Scan for the cell matching the given text and deliver its (x, y) coordinate at center. 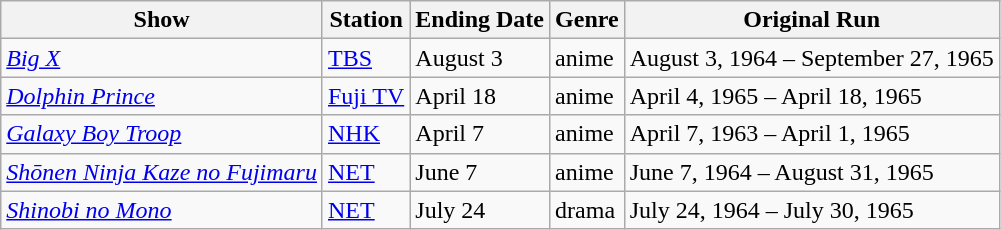
Dolphin Prince (162, 96)
Show (162, 20)
July 24 (480, 210)
April 7 (480, 134)
Original Run (812, 20)
TBS (366, 58)
Big X (162, 58)
Ending Date (480, 20)
June 7 (480, 172)
April 4, 1965 – April 18, 1965 (812, 96)
Fuji TV (366, 96)
drama (588, 210)
NHK (366, 134)
August 3, 1964 – September 27, 1965 (812, 58)
Shinobi no Mono (162, 210)
July 24, 1964 – July 30, 1965 (812, 210)
April 7, 1963 – April 1, 1965 (812, 134)
April 18 (480, 96)
Genre (588, 20)
June 7, 1964 – August 31, 1965 (812, 172)
Galaxy Boy Troop (162, 134)
August 3 (480, 58)
Shōnen Ninja Kaze no Fujimaru (162, 172)
Station (366, 20)
